Capture the cell that displays the provided text and extract its (x, y) central coordinate. 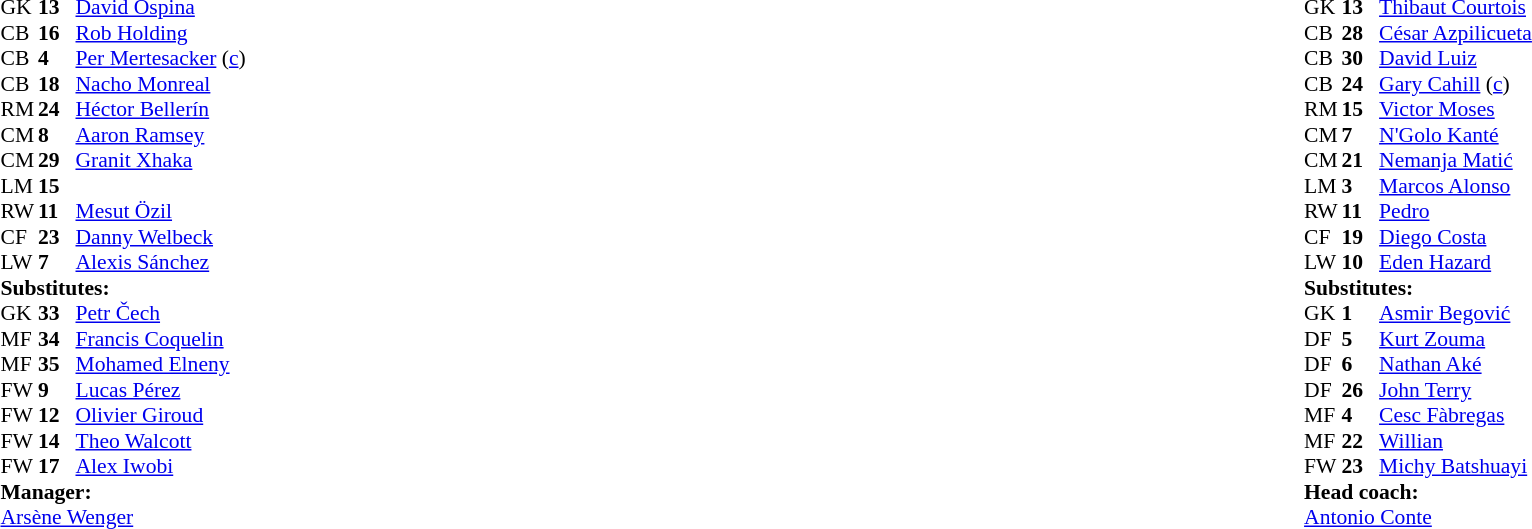
35 (57, 365)
Victor Moses (1456, 109)
Gary Cahill (c) (1456, 84)
Asmir Begović (1456, 313)
26 (1361, 390)
Manager: (122, 492)
David Luiz (1456, 59)
Pedro (1456, 211)
3 (1361, 186)
Alex Iwobi (161, 467)
21 (1361, 161)
9 (57, 390)
5 (1361, 339)
Michy Batshuayi (1456, 467)
Cesc Fàbregas (1456, 415)
Alexis Sánchez (161, 263)
Theo Walcott (161, 441)
Granit Xhaka (161, 161)
30 (1361, 59)
12 (57, 415)
Mohamed Elneny (161, 365)
Héctor Bellerín (161, 109)
18 (57, 84)
Petr Čech (161, 313)
22 (1361, 441)
Nemanja Matić (1456, 161)
Willian (1456, 441)
10 (1361, 263)
Aaron Ramsey (161, 135)
33 (57, 313)
John Terry (1456, 390)
14 (57, 441)
1 (1361, 313)
29 (57, 161)
César Azpilicueta (1456, 33)
6 (1361, 365)
Eden Hazard (1456, 263)
28 (1361, 33)
17 (57, 467)
34 (57, 339)
Nathan Aké (1456, 365)
Nacho Monreal (161, 84)
Marcos Alonso (1456, 186)
19 (1361, 237)
Rob Holding (161, 33)
Kurt Zouma (1456, 339)
Head coach: (1418, 492)
Mesut Özil (161, 211)
Per Mertesacker (c) (161, 59)
Olivier Giroud (161, 415)
8 (57, 135)
Danny Welbeck (161, 237)
Francis Coquelin (161, 339)
16 (57, 33)
Diego Costa (1456, 237)
N'Golo Kanté (1456, 135)
Lucas Pérez (161, 390)
